Locate the cell with the specified text and output its [X, Y] center coordinate. 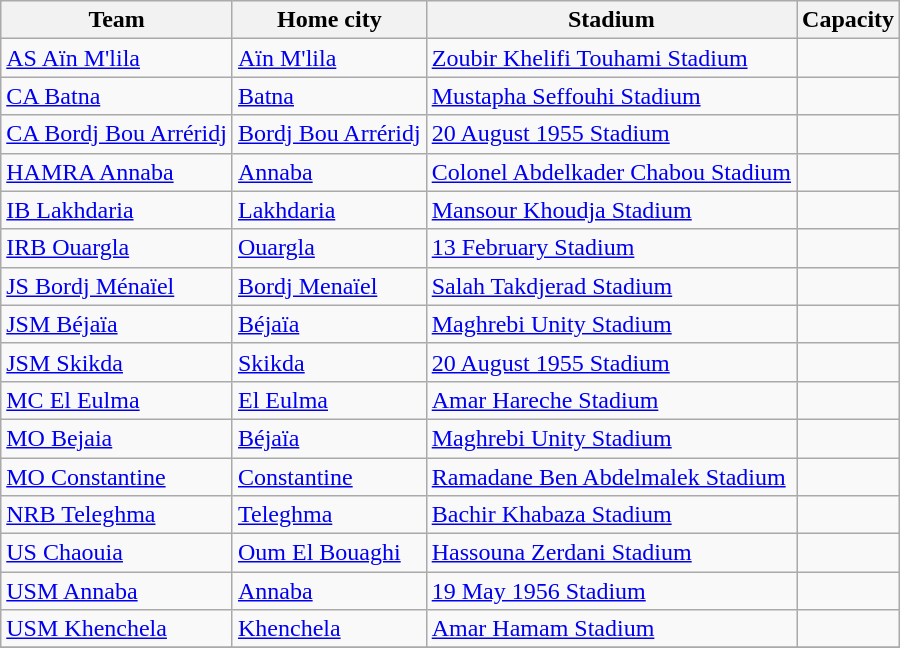
Capacity [848, 20]
MC El Eulma [117, 400]
Bachir Khabaza Stadium [611, 515]
Stadium [611, 20]
AS Aïn M'lila [117, 58]
JSM Skikda [117, 362]
NRB Teleghma [117, 515]
Lakhdaria [329, 210]
Mustapha Seffouhi Stadium [611, 96]
Mansour Khoudja Stadium [611, 210]
USM Annaba [117, 591]
Bordj Bou Arréridj [329, 134]
CA Batna [117, 96]
HAMRA Annaba [117, 172]
Teleghma [329, 515]
US Chaouia [117, 553]
Colonel Abdelkader Chabou Stadium [611, 172]
Home city [329, 20]
MO Constantine [117, 477]
Amar Hamam Stadium [611, 629]
Salah Takdjerad Stadium [611, 286]
USM Khenchela [117, 629]
JSM Béjaïa [117, 324]
Hassouna Zerdani Stadium [611, 553]
El Eulma [329, 400]
Aïn M'lila [329, 58]
CA Bordj Bou Arréridj [117, 134]
Ramadane Ben Abdelmalek Stadium [611, 477]
Constantine [329, 477]
Bordj Menaïel [329, 286]
IB Lakhdaria [117, 210]
MO Bejaia [117, 438]
Oum El Bouaghi [329, 553]
Zoubir Khelifi Touhami Stadium [611, 58]
IRB Ouargla [117, 248]
Khenchela [329, 629]
Amar Hareche Stadium [611, 400]
Team [117, 20]
Skikda [329, 362]
13 February Stadium [611, 248]
19 May 1956 Stadium [611, 591]
JS Bordj Ménaïel [117, 286]
Ouargla [329, 248]
Batna [329, 96]
